Scan for the cell matching the given text and deliver its (X, Y) coordinate at center. 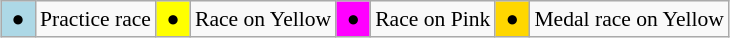
Race on Yellow (263, 19)
Race on Pink (432, 19)
Medal race on Yellow (629, 19)
Practice race (96, 19)
